Detect which cell encompasses the target text, then output its (x, y) center coordinate. 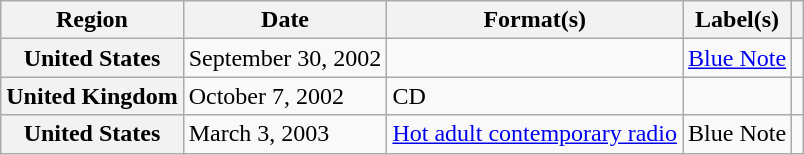
CD (535, 96)
United Kingdom (92, 96)
Region (92, 20)
Hot adult contemporary radio (535, 134)
October 7, 2002 (285, 96)
Label(s) (738, 20)
Format(s) (535, 20)
Date (285, 20)
September 30, 2002 (285, 58)
March 3, 2003 (285, 134)
